Detect which cell encompasses the target text, then output its [x, y] center coordinate. 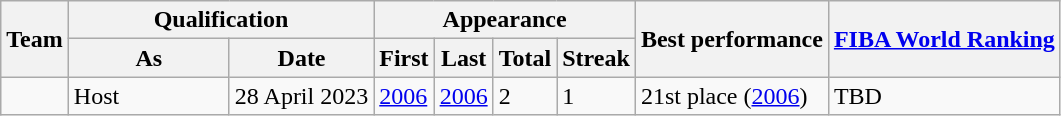
21st place (2006) [732, 96]
As [148, 58]
First [404, 58]
Last [464, 58]
Qualification [220, 20]
Team [35, 39]
Total [525, 58]
2 [525, 96]
Date [301, 58]
Appearance [505, 20]
Best performance [732, 39]
Host [148, 96]
28 April 2023 [301, 96]
FIBA World Ranking [944, 39]
Streak [596, 58]
1 [596, 96]
TBD [944, 96]
